Capture the cell that displays the provided text and extract its (X, Y) central coordinate. 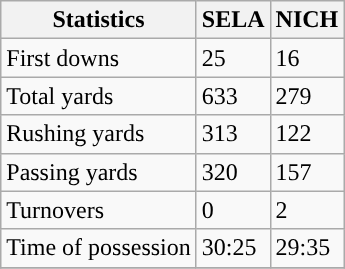
NICH (307, 20)
Passing yards (99, 172)
First downs (99, 58)
Rushing yards (99, 134)
2 (307, 210)
25 (233, 58)
157 (307, 172)
Turnovers (99, 210)
313 (233, 134)
29:35 (307, 248)
Total yards (99, 96)
633 (233, 96)
320 (233, 172)
279 (307, 96)
Time of possession (99, 248)
30:25 (233, 248)
SELA (233, 20)
Statistics (99, 20)
0 (233, 210)
122 (307, 134)
16 (307, 58)
